Pinpoint the cell where the given text exists, returning its [x, y] midpoint coordinate. 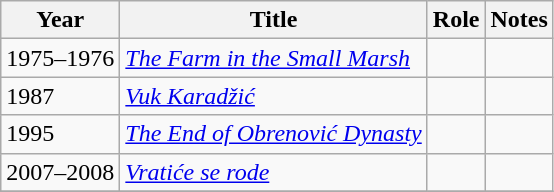
Role [456, 20]
1995 [60, 134]
1975–1976 [60, 58]
Vratiće se rode [274, 172]
2007–2008 [60, 172]
Notes [519, 20]
1987 [60, 96]
Year [60, 20]
The End of Obrenović Dynasty [274, 134]
Title [274, 20]
The Farm in the Small Marsh [274, 58]
Vuk Karadžić [274, 96]
